Locate the cell with the specified text and output its [X, Y] center coordinate. 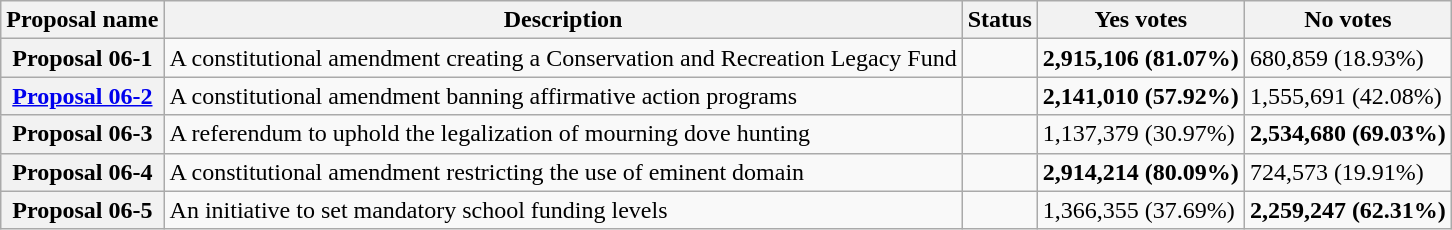
2,141,010 (57.92%) [1140, 96]
Status [1000, 20]
2,259,247 (62.31%) [1348, 210]
Proposal 06-4 [82, 172]
A constitutional amendment creating a Conservation and Recreation Legacy Fund [563, 58]
Yes votes [1140, 20]
A constitutional amendment restricting the use of eminent domain [563, 172]
680,859 (18.93%) [1348, 58]
Description [563, 20]
724,573 (19.91%) [1348, 172]
Proposal name [82, 20]
A referendum to uphold the legalization of mourning dove hunting [563, 134]
A constitutional amendment banning affirmative action programs [563, 96]
2,915,106 (81.07%) [1140, 58]
Proposal 06-3 [82, 134]
1,137,379 (30.97%) [1140, 134]
2,534,680 (69.03%) [1348, 134]
An initiative to set mandatory school funding levels [563, 210]
Proposal 06-2 [82, 96]
Proposal 06-1 [82, 58]
1,366,355 (37.69%) [1140, 210]
No votes [1348, 20]
Proposal 06-5 [82, 210]
2,914,214 (80.09%) [1140, 172]
1,555,691 (42.08%) [1348, 96]
